Pinpoint the cell where the given text exists, returning its (X, Y) midpoint coordinate. 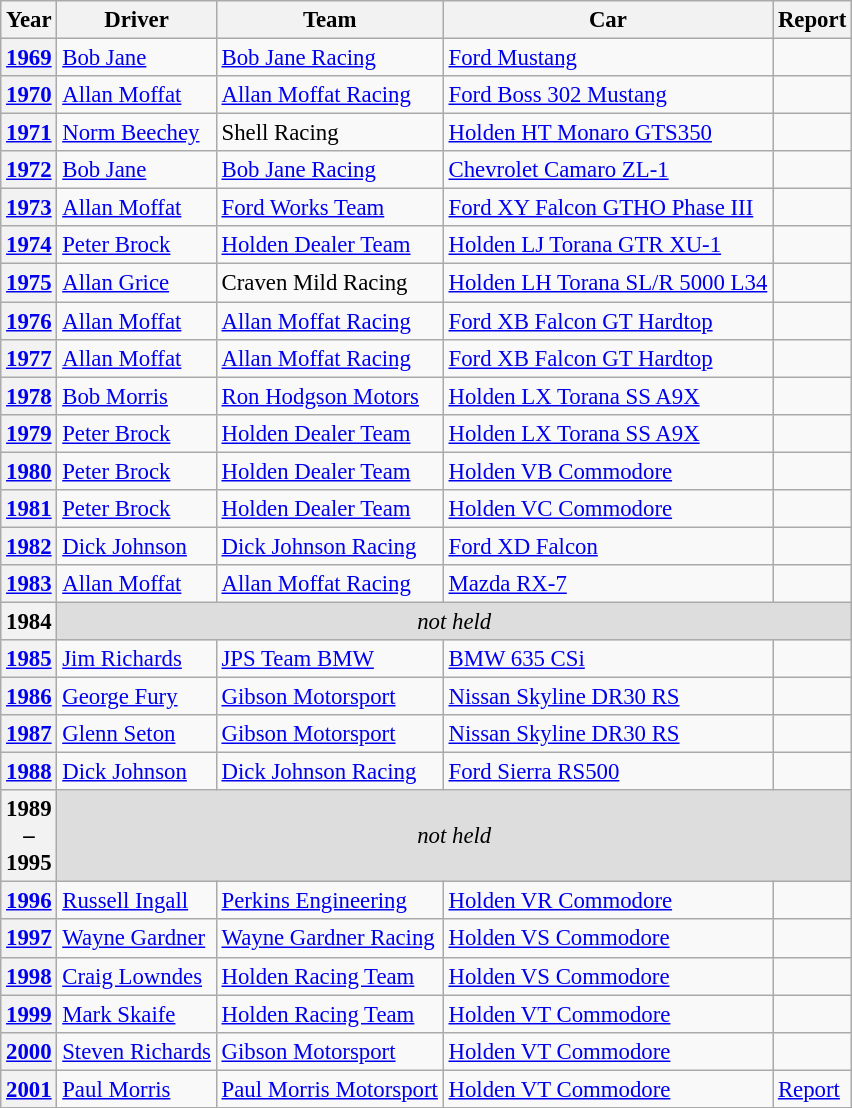
Ford XY Falcon GTHO Phase III (608, 208)
Holden VR Commodore (608, 901)
1996 (29, 901)
Perkins Engineering (330, 901)
1971 (29, 133)
Holden VB Commodore (608, 471)
Shell Racing (330, 133)
BMW 635 CSi (608, 659)
Driver (136, 20)
Mazda RX-7 (608, 584)
1986 (29, 697)
2000 (29, 1051)
Wayne Gardner (136, 939)
Paul Morris (136, 1089)
1974 (29, 245)
Car (608, 20)
Ford Mustang (608, 58)
Holden LH Torana SL/R 5000 L34 (608, 283)
Ford Works Team (330, 208)
Ron Hodgson Motors (330, 396)
Team (330, 20)
1975 (29, 283)
Mark Skaife (136, 1014)
Norm Beechey (136, 133)
1981 (29, 509)
George Fury (136, 697)
Craven Mild Racing (330, 283)
1998 (29, 976)
1987 (29, 734)
1973 (29, 208)
1979 (29, 433)
Wayne Gardner Racing (330, 939)
Russell Ingall (136, 901)
Craig Lowndes (136, 976)
1970 (29, 95)
Paul Morris Motorsport (330, 1089)
1989–1995 (29, 836)
1984 (29, 621)
Ford Sierra RS500 (608, 772)
Holden VC Commodore (608, 509)
1978 (29, 396)
1969 (29, 58)
Ford XD Falcon (608, 546)
Steven Richards (136, 1051)
Bob Morris (136, 396)
Chevrolet Camaro ZL-1 (608, 170)
Holden HT Monaro GTS350 (608, 133)
1977 (29, 358)
2001 (29, 1089)
Glenn Seton (136, 734)
JPS Team BMW (330, 659)
1997 (29, 939)
1972 (29, 170)
1983 (29, 584)
Year (29, 20)
Jim Richards (136, 659)
Allan Grice (136, 283)
1985 (29, 659)
1976 (29, 321)
1982 (29, 546)
Ford Boss 302 Mustang (608, 95)
1999 (29, 1014)
1988 (29, 772)
Holden LJ Torana GTR XU-1 (608, 245)
1980 (29, 471)
